Find where the given text appears and provide that cell's center as [X, Y] coordinate. 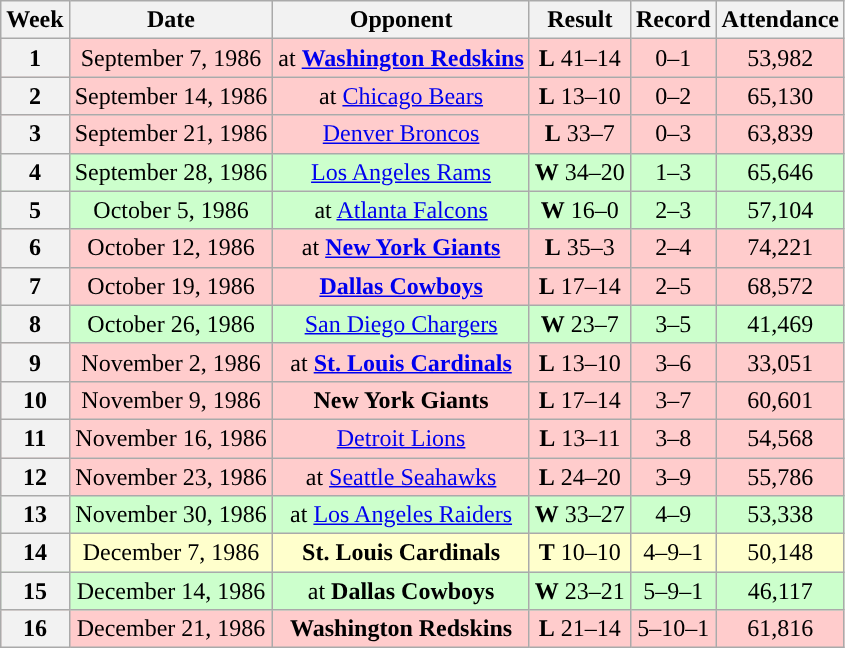
at Chicago Bears [401, 96]
15 [35, 591]
61,816 [780, 629]
October 5, 1986 [171, 210]
41,469 [780, 324]
65,646 [780, 172]
at Dallas Cowboys [401, 591]
5–9–1 [673, 591]
December 7, 1986 [171, 553]
3 [35, 134]
5 [35, 210]
Attendance [780, 20]
55,786 [780, 477]
November 30, 1986 [171, 515]
at Seattle Seahawks [401, 477]
L 21–14 [580, 629]
2–3 [673, 210]
5–10–1 [673, 629]
3–9 [673, 477]
65,130 [780, 96]
6 [35, 248]
13 [35, 515]
Los Angeles Rams [401, 172]
11 [35, 438]
0–2 [673, 96]
October 19, 1986 [171, 286]
53,982 [780, 58]
50,148 [780, 553]
3–5 [673, 324]
7 [35, 286]
Record [673, 20]
4–9 [673, 515]
4–9–1 [673, 553]
3–6 [673, 362]
at St. Louis Cardinals [401, 362]
0–3 [673, 134]
1–3 [673, 172]
2–5 [673, 286]
L 41–14 [580, 58]
St. Louis Cardinals [401, 553]
Opponent [401, 20]
8 [35, 324]
74,221 [780, 248]
Detroit Lions [401, 438]
W 23–21 [580, 591]
10 [35, 400]
53,338 [780, 515]
Week [35, 20]
9 [35, 362]
at Washington Redskins [401, 58]
W 34–20 [580, 172]
12 [35, 477]
November 23, 1986 [171, 477]
at Los Angeles Raiders [401, 515]
T 10–10 [580, 553]
Washington Redskins [401, 629]
December 21, 1986 [171, 629]
16 [35, 629]
46,117 [780, 591]
New York Giants [401, 400]
October 12, 1986 [171, 248]
L 35–3 [580, 248]
November 16, 1986 [171, 438]
57,104 [780, 210]
Denver Broncos [401, 134]
L 13–11 [580, 438]
December 14, 1986 [171, 591]
63,839 [780, 134]
Dallas Cowboys [401, 286]
3–7 [673, 400]
at New York Giants [401, 248]
68,572 [780, 286]
September 28, 1986 [171, 172]
September 7, 1986 [171, 58]
3–8 [673, 438]
L 33–7 [580, 134]
L 24–20 [580, 477]
Date [171, 20]
September 21, 1986 [171, 134]
San Diego Chargers [401, 324]
November 9, 1986 [171, 400]
14 [35, 553]
1 [35, 58]
October 26, 1986 [171, 324]
0–1 [673, 58]
2–4 [673, 248]
4 [35, 172]
33,051 [780, 362]
60,601 [780, 400]
September 14, 1986 [171, 96]
2 [35, 96]
W 23–7 [580, 324]
November 2, 1986 [171, 362]
54,568 [780, 438]
at Atlanta Falcons [401, 210]
W 33–27 [580, 515]
W 16–0 [580, 210]
Result [580, 20]
